Detect which cell encompasses the target text, then output its [X, Y] center coordinate. 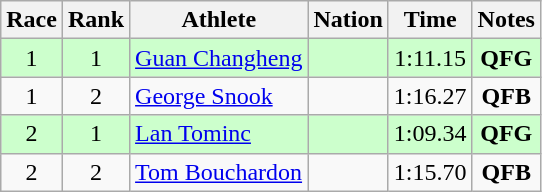
Tom Bouchardon [219, 172]
Time [430, 20]
Rank [96, 20]
Race [32, 20]
1:11.15 [430, 58]
Athlete [219, 20]
Notes [506, 20]
1:09.34 [430, 134]
1:16.27 [430, 96]
George Snook [219, 96]
1:15.70 [430, 172]
Nation [348, 20]
Lan Tominc [219, 134]
Guan Changheng [219, 58]
